For the text-containing cell, return its midpoint in (x, y) coordinate format. 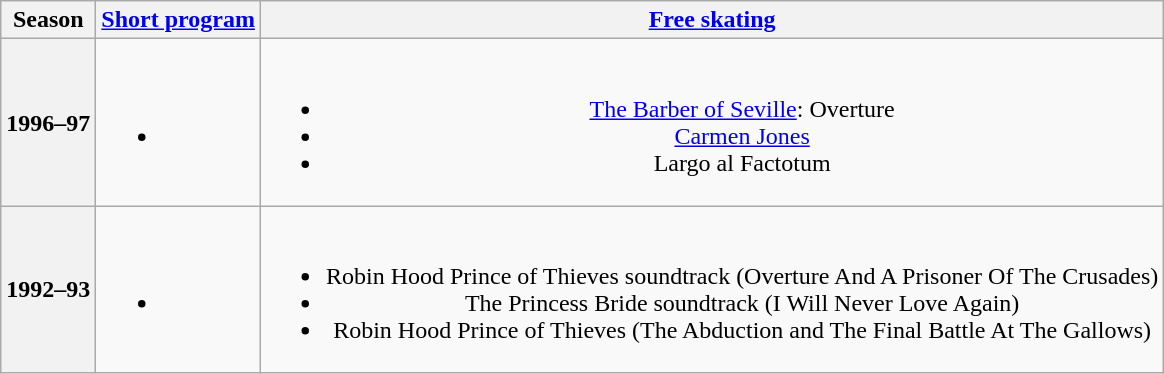
1996–97 (48, 122)
Season (48, 20)
The Barber of Seville: Overture Carmen Jones Largo al Factotum (712, 122)
1992–93 (48, 290)
Short program (178, 20)
Free skating (712, 20)
